Pinpoint the cell where the given text exists, returning its [x, y] midpoint coordinate. 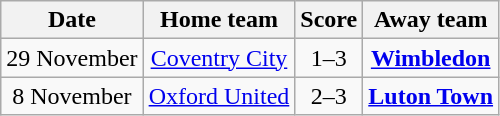
Wimbledon [431, 58]
Luton Town [431, 96]
Coventry City [219, 58]
Away team [431, 20]
Home team [219, 20]
8 November [72, 96]
Oxford United [219, 96]
1–3 [329, 58]
29 November [72, 58]
2–3 [329, 96]
Score [329, 20]
Date [72, 20]
